Capture the cell that displays the provided text and extract its [X, Y] central coordinate. 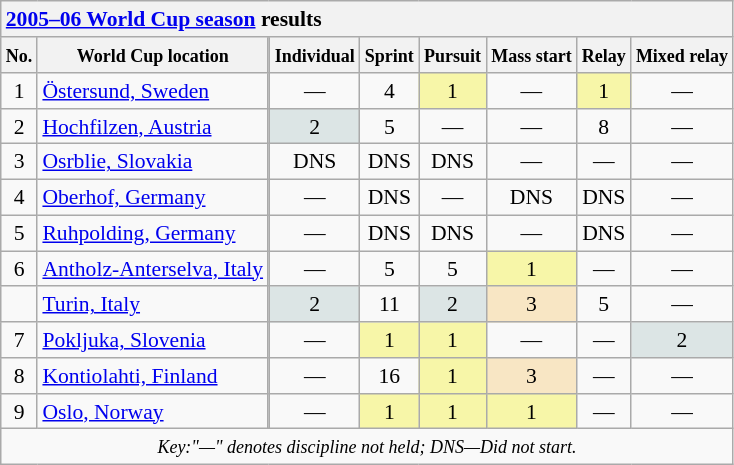
Key:"—" denotes discipline not held; DNS—Did not start. [367, 447]
Turin, Italy [152, 304]
9 [20, 411]
Osrblie, Slovakia [152, 162]
Oberhof, Germany [152, 197]
Mass start [532, 55]
Sprint [390, 55]
6 [20, 269]
7 [20, 340]
Pokljuka, Slovenia [152, 340]
No. [20, 55]
Oslo, Norway [152, 411]
Mixed relay [682, 55]
Hochfilzen, Austria [152, 126]
Östersund, Sweden [152, 91]
Ruhpolding, Germany [152, 233]
Relay [604, 55]
Antholz-Anterselva, Italy [152, 269]
World Cup location [152, 55]
2005–06 World Cup season results [367, 19]
Pursuit [452, 55]
Kontiolahti, Finland [152, 376]
Individual [315, 55]
16 [390, 376]
11 [390, 304]
